For the text-containing cell, return its midpoint in [X, Y] coordinate format. 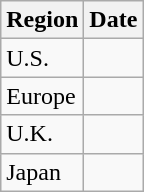
U.K. [42, 134]
U.S. [42, 58]
Japan [42, 172]
Date [114, 20]
Region [42, 20]
Europe [42, 96]
